Locate the cell with the specified text and output its (X, Y) center coordinate. 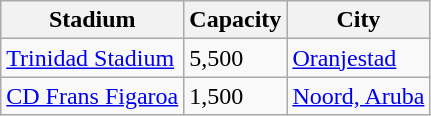
Trinidad Stadium (92, 58)
CD Frans Figaroa (92, 96)
5,500 (236, 58)
Capacity (236, 20)
City (358, 20)
Noord, Aruba (358, 96)
Stadium (92, 20)
1,500 (236, 96)
Oranjestad (358, 58)
